Locate the cell with the specified text and output its [x, y] center coordinate. 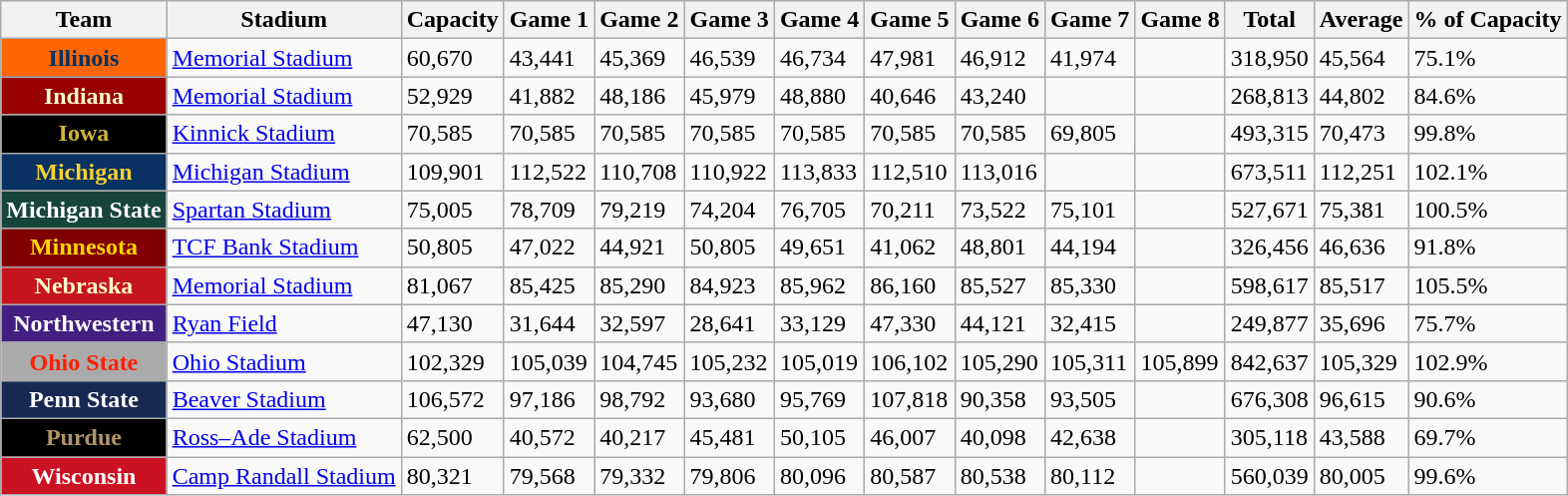
305,118 [1269, 437]
112,522 [549, 172]
Spartan Stadium [283, 210]
105,232 [729, 361]
673,511 [1269, 172]
75,101 [1089, 210]
80,538 [999, 476]
Kinnick Stadium [283, 134]
74,204 [729, 210]
40,098 [999, 437]
50,105 [819, 437]
249,877 [1269, 323]
112,510 [910, 172]
40,572 [549, 437]
TCF Bank Stadium [283, 248]
100.5% [1488, 210]
Minnesota [84, 248]
102.1% [1488, 172]
106,572 [453, 399]
85,290 [639, 285]
86,160 [910, 285]
40,217 [639, 437]
Game 2 [639, 20]
110,708 [639, 172]
560,039 [1269, 476]
80,321 [453, 476]
Game 5 [910, 20]
44,921 [639, 248]
28,641 [729, 323]
31,644 [549, 323]
44,121 [999, 323]
69,805 [1089, 134]
Michigan State [84, 210]
49,651 [819, 248]
Indiana [84, 96]
Michigan Stadium [283, 172]
41,062 [910, 248]
44,194 [1089, 248]
676,308 [1269, 399]
Game 7 [1089, 20]
79,568 [549, 476]
99.6% [1488, 476]
46,539 [729, 58]
105,019 [819, 361]
105,329 [1361, 361]
46,912 [999, 58]
99.8% [1488, 134]
48,880 [819, 96]
Illinois [84, 58]
527,671 [1269, 210]
112,251 [1361, 172]
42,638 [1089, 437]
326,456 [1269, 248]
47,981 [910, 58]
Game 8 [1180, 20]
318,950 [1269, 58]
46,734 [819, 58]
Stadium [283, 20]
75,381 [1361, 210]
81,067 [453, 285]
Iowa [84, 134]
493,315 [1269, 134]
44,802 [1361, 96]
Game 4 [819, 20]
105,039 [549, 361]
52,929 [453, 96]
Beaver Stadium [283, 399]
45,564 [1361, 58]
80,112 [1089, 476]
90,358 [999, 399]
85,962 [819, 285]
47,330 [910, 323]
79,806 [729, 476]
105,311 [1089, 361]
33,129 [819, 323]
113,833 [819, 172]
41,882 [549, 96]
70,211 [910, 210]
Northwestern [84, 323]
% of Capacity [1488, 20]
Penn State [84, 399]
95,769 [819, 399]
Total [1269, 20]
105,899 [1180, 361]
109,901 [453, 172]
69.7% [1488, 437]
93,680 [729, 399]
Purdue [84, 437]
Ross–Ade Stadium [283, 437]
80,005 [1361, 476]
113,016 [999, 172]
598,617 [1269, 285]
47,022 [549, 248]
80,096 [819, 476]
98,792 [639, 399]
84,923 [729, 285]
Ryan Field [283, 323]
Michigan [84, 172]
48,801 [999, 248]
93,505 [1089, 399]
41,974 [1089, 58]
97,186 [549, 399]
Capacity [453, 20]
75.1% [1488, 58]
Game 6 [999, 20]
60,670 [453, 58]
96,615 [1361, 399]
62,500 [453, 437]
70,473 [1361, 134]
75.7% [1488, 323]
110,922 [729, 172]
90.6% [1488, 399]
Team [84, 20]
105,290 [999, 361]
105.5% [1488, 285]
80,587 [910, 476]
85,425 [549, 285]
79,332 [639, 476]
43,441 [549, 58]
43,240 [999, 96]
Nebraska [84, 285]
84.6% [1488, 96]
104,745 [639, 361]
102.9% [1488, 361]
47,130 [453, 323]
75,005 [453, 210]
76,705 [819, 210]
91.8% [1488, 248]
40,646 [910, 96]
102,329 [453, 361]
Camp Randall Stadium [283, 476]
32,597 [639, 323]
Ohio State [84, 361]
107,818 [910, 399]
35,696 [1361, 323]
46,636 [1361, 248]
85,527 [999, 285]
45,481 [729, 437]
46,007 [910, 437]
Average [1361, 20]
78,709 [549, 210]
73,522 [999, 210]
268,813 [1269, 96]
43,588 [1361, 437]
Ohio Stadium [283, 361]
79,219 [639, 210]
32,415 [1089, 323]
106,102 [910, 361]
Wisconsin [84, 476]
Game 3 [729, 20]
85,330 [1089, 285]
842,637 [1269, 361]
45,369 [639, 58]
48,186 [639, 96]
45,979 [729, 96]
Game 1 [549, 20]
85,517 [1361, 285]
